From the cell containing the given text, extract its center point as (x, y) coordinate. 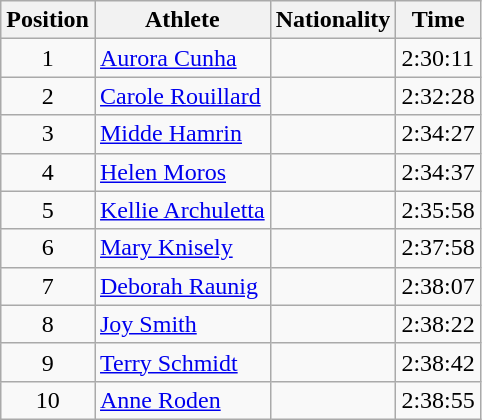
Helen Moros (182, 172)
Nationality (333, 20)
5 (48, 210)
2:38:07 (438, 286)
2:38:42 (438, 362)
Athlete (182, 20)
8 (48, 324)
2:30:11 (438, 58)
Time (438, 20)
Deborah Raunig (182, 286)
9 (48, 362)
Joy Smith (182, 324)
10 (48, 400)
6 (48, 248)
Terry Schmidt (182, 362)
Kellie Archuletta (182, 210)
Midde Hamrin (182, 134)
7 (48, 286)
3 (48, 134)
Position (48, 20)
2:32:28 (438, 96)
Carole Rouillard (182, 96)
2:35:58 (438, 210)
2:34:27 (438, 134)
4 (48, 172)
Aurora Cunha (182, 58)
2:38:22 (438, 324)
2 (48, 96)
Mary Knisely (182, 248)
2:34:37 (438, 172)
2:38:55 (438, 400)
Anne Roden (182, 400)
2:37:58 (438, 248)
1 (48, 58)
